For the text-containing cell, return its midpoint in (X, Y) coordinate format. 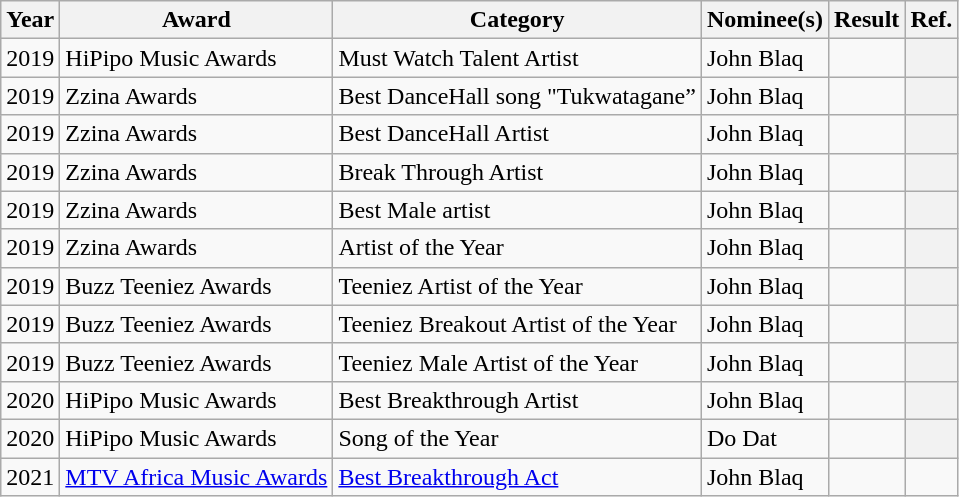
Artist of the Year (518, 248)
Best DanceHall Artist (518, 134)
Best Breakthrough Act (518, 477)
Teeniez Male Artist of the Year (518, 362)
Nominee(s) (764, 20)
Award (196, 20)
2021 (30, 477)
Song of the Year (518, 438)
Break Through Artist (518, 172)
Best DanceHall song "Tukwatagane” (518, 96)
Ref. (932, 20)
Category (518, 20)
Best Male artist (518, 210)
Best Breakthrough Artist (518, 400)
Teeniez Breakout Artist of the Year (518, 324)
Result (866, 20)
Year (30, 20)
Must Watch Talent Artist (518, 58)
Teeniez Artist of the Year (518, 286)
Do Dat (764, 438)
MTV Africa Music Awards (196, 477)
